Search for the cell housing the specified text and yield its (x, y) center coordinate. 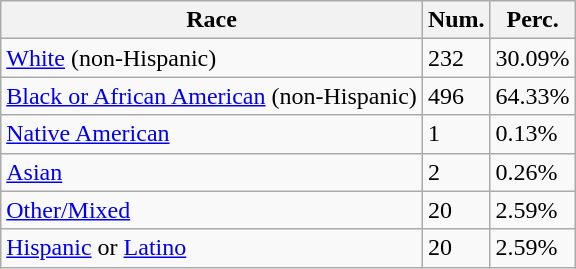
0.13% (532, 134)
White (non-Hispanic) (212, 58)
2 (456, 172)
Race (212, 20)
496 (456, 96)
Num. (456, 20)
0.26% (532, 172)
Black or African American (non-Hispanic) (212, 96)
Native American (212, 134)
Hispanic or Latino (212, 248)
1 (456, 134)
30.09% (532, 58)
64.33% (532, 96)
232 (456, 58)
Other/Mixed (212, 210)
Perc. (532, 20)
Asian (212, 172)
